Detect which cell encompasses the target text, then output its [X, Y] center coordinate. 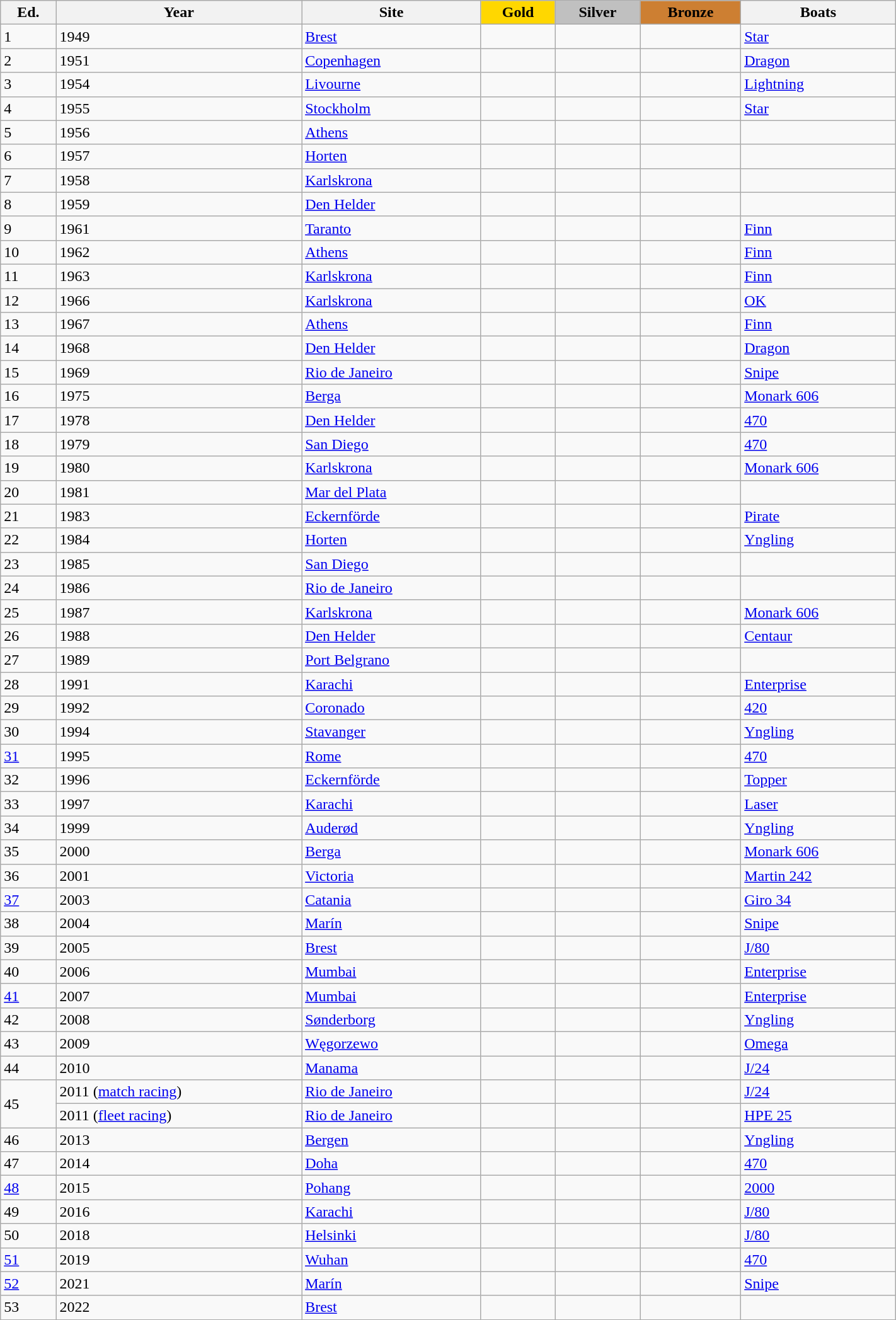
21 [28, 516]
50 [28, 1236]
1991 [179, 684]
7 [28, 180]
41 [28, 996]
1961 [179, 228]
Węgorzewo [392, 1043]
2007 [179, 996]
18 [28, 444]
5 [28, 132]
43 [28, 1043]
2006 [179, 972]
6 [28, 156]
1995 [179, 756]
25 [28, 612]
27 [28, 660]
1968 [179, 348]
1994 [179, 732]
20 [28, 492]
Bronze [691, 13]
1992 [179, 708]
Pohang [392, 1188]
1963 [179, 276]
1969 [179, 372]
4 [28, 108]
29 [28, 708]
17 [28, 420]
Victoria [392, 876]
Coronado [392, 708]
39 [28, 948]
2003 [179, 900]
Year [179, 13]
24 [28, 588]
1999 [179, 828]
2009 [179, 1043]
42 [28, 1019]
2011 (match racing) [179, 1092]
1984 [179, 540]
Giro 34 [818, 900]
28 [28, 684]
Catania [392, 900]
2015 [179, 1188]
Manama [392, 1068]
Ed. [28, 13]
Port Belgrano [392, 660]
46 [28, 1140]
31 [28, 756]
14 [28, 348]
Boats [818, 13]
Sønderborg [392, 1019]
Topper [818, 780]
2010 [179, 1068]
Livourne [392, 84]
1949 [179, 37]
Bergen [392, 1140]
1957 [179, 156]
44 [28, 1068]
40 [28, 972]
51 [28, 1260]
2016 [179, 1212]
Mar del Plata [392, 492]
Martin 242 [818, 876]
1956 [179, 132]
420 [818, 708]
Omega [818, 1043]
Gold [518, 13]
Copenhagen [392, 60]
Helsinki [392, 1236]
1980 [179, 468]
1958 [179, 180]
2004 [179, 924]
1986 [179, 588]
Wuhan [392, 1260]
1951 [179, 60]
HPE 25 [818, 1116]
32 [28, 780]
1966 [179, 301]
10 [28, 252]
11 [28, 276]
3 [28, 84]
Centaur [818, 636]
19 [28, 468]
1996 [179, 780]
2022 [179, 1307]
OK [818, 301]
1962 [179, 252]
Doha [392, 1164]
1975 [179, 396]
1955 [179, 108]
Lightning [818, 84]
48 [28, 1188]
1989 [179, 660]
Silver [597, 13]
26 [28, 636]
53 [28, 1307]
2011 (fleet racing) [179, 1116]
Taranto [392, 228]
2001 [179, 876]
2014 [179, 1164]
1985 [179, 564]
2021 [179, 1283]
22 [28, 540]
12 [28, 301]
1 [28, 37]
47 [28, 1164]
33 [28, 804]
2 [28, 60]
13 [28, 324]
34 [28, 828]
52 [28, 1283]
1987 [179, 612]
8 [28, 204]
30 [28, 732]
2008 [179, 1019]
Laser [818, 804]
1997 [179, 804]
Auderød [392, 828]
36 [28, 876]
37 [28, 900]
23 [28, 564]
Pirate [818, 516]
1988 [179, 636]
Site [392, 13]
16 [28, 396]
1978 [179, 420]
38 [28, 924]
1954 [179, 84]
Rome [392, 756]
2013 [179, 1140]
45 [28, 1104]
1981 [179, 492]
1967 [179, 324]
2019 [179, 1260]
1979 [179, 444]
2005 [179, 948]
49 [28, 1212]
2018 [179, 1236]
15 [28, 372]
Stavanger [392, 732]
35 [28, 852]
Stockholm [392, 108]
1983 [179, 516]
1959 [179, 204]
9 [28, 228]
